Provide the (x, y) coordinate of the cell's center where the given text is located.  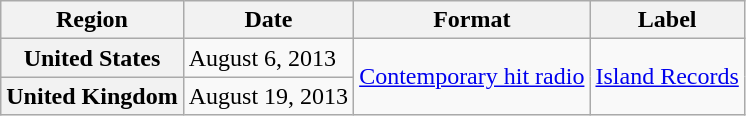
Contemporary hit radio (472, 77)
Format (472, 20)
United Kingdom (92, 96)
August 19, 2013 (268, 96)
Date (268, 20)
Label (667, 20)
United States (92, 58)
Island Records (667, 77)
August 6, 2013 (268, 58)
Region (92, 20)
